Detect which cell encompasses the target text, then output its (x, y) center coordinate. 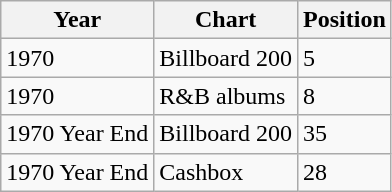
28 (345, 172)
Cashbox (226, 172)
Chart (226, 20)
Position (345, 20)
R&B albums (226, 96)
Year (78, 20)
8 (345, 96)
35 (345, 134)
5 (345, 58)
